Capture the cell that displays the provided text and extract its [X, Y] central coordinate. 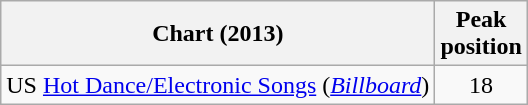
18 [481, 85]
US Hot Dance/Electronic Songs (Billboard) [218, 85]
Chart (2013) [218, 34]
Peakposition [481, 34]
